Return the [X, Y] coordinate for the center point of the cell that contains the specified text.  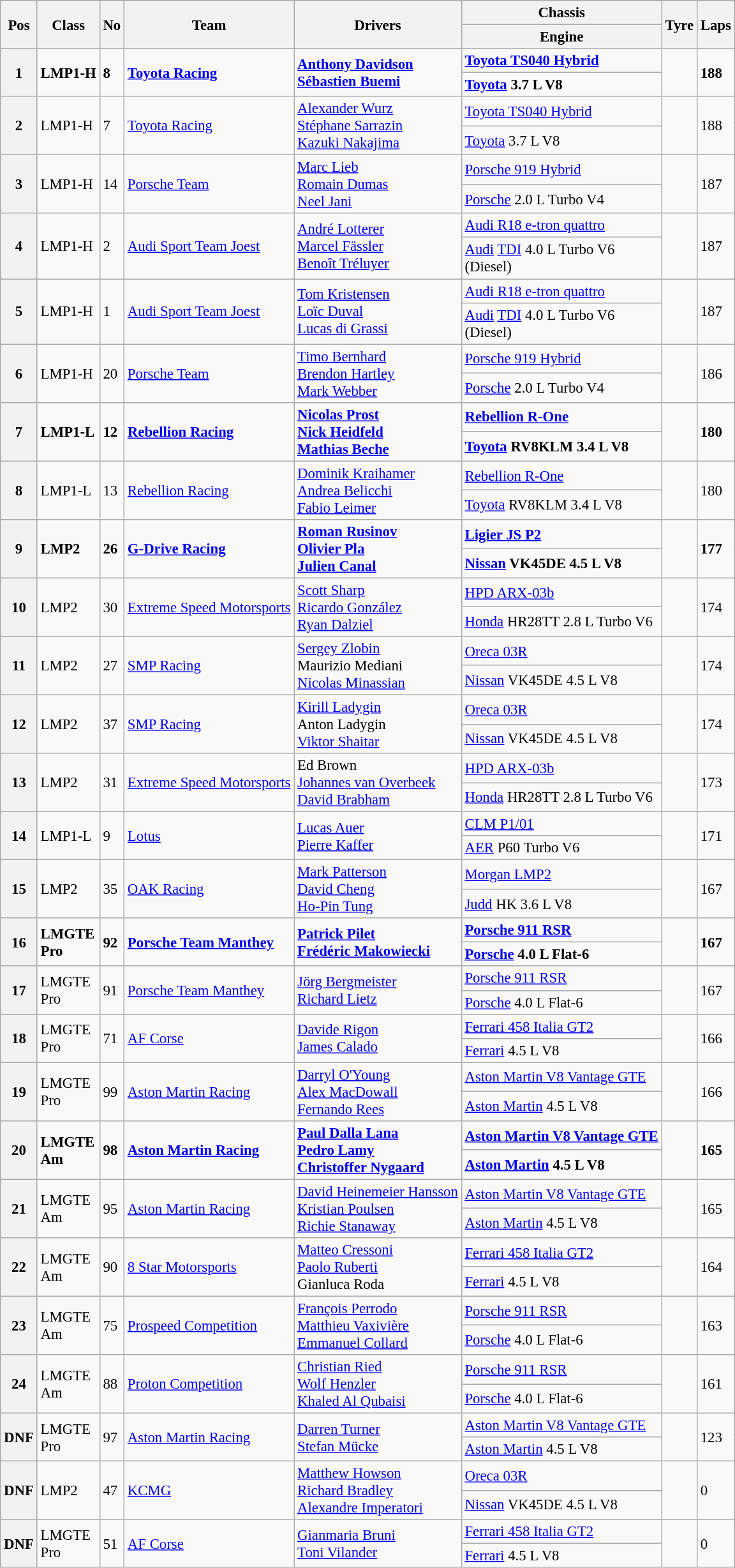
75 [112, 1325]
97 [112, 1438]
Chassis [561, 13]
24 [19, 1384]
21 [19, 1209]
71 [112, 1038]
Class [68, 24]
27 [112, 666]
André Lotterer Marcel Fässler Benoît Tréluyer [378, 246]
KCMG [209, 1491]
Nicolas Prost Nick Heidfeld Mathias Beche [378, 432]
22 [19, 1267]
Anthony Davidson Sébastien Buemi [378, 73]
17 [19, 991]
Ligier JS P2 [561, 534]
6 [19, 373]
OAK Racing [209, 889]
David Heinemeier Hansson Kristian Poulsen Richie Stanaway [378, 1209]
Pos [19, 24]
177 [716, 549]
10 [19, 607]
Team [209, 24]
Lotus [209, 836]
26 [112, 549]
186 [716, 373]
Ed Brown Johannes van Overbeek David Brabham [378, 783]
G-Drive Racing [209, 549]
31 [112, 783]
98 [112, 1150]
173 [716, 783]
19 [19, 1092]
Prospeed Competition [209, 1325]
Laps [716, 24]
AER P60 Turbo V6 [561, 848]
Marc Lieb Romain Dumas Neel Jani [378, 185]
Tyre [679, 24]
Scott Sharp Ricardo González Ryan Dalziel [378, 607]
Timo Bernhard Brendon Hartley Mark Webber [378, 373]
Roman Rusinov Olivier Pla Julien Canal [378, 549]
Dominik Kraihamer Andrea Belicchi Fabio Leimer [378, 490]
8 Star Motorsports [209, 1267]
Engine [561, 37]
90 [112, 1267]
Paul Dalla Lana Pedro Lamy Christoffer Nygaard [378, 1150]
Kirill Ladygin Anton Ladygin Viktor Shaitar [378, 724]
99 [112, 1092]
Morgan LMP2 [561, 875]
51 [112, 1544]
123 [716, 1438]
3 [19, 185]
92 [112, 942]
37 [112, 724]
5 [19, 312]
16 [19, 942]
Gianmaria Bruni Toni Vilander [378, 1544]
4 [19, 246]
35 [112, 889]
CLM P1/01 [561, 824]
23 [19, 1325]
Tom Kristensen Loïc Duval Lucas di Grassi [378, 312]
Lucas Auer Pierre Kaffer [378, 836]
163 [716, 1325]
91 [112, 991]
Proton Competition [209, 1384]
18 [19, 1038]
30 [112, 607]
Alexander Wurz Stéphane Sarrazin Kazuki Nakajima [378, 126]
Drivers [378, 24]
Jörg Bergmeister Richard Lietz [378, 991]
95 [112, 1209]
Patrick Pilet Frédéric Makowiecki [378, 942]
11 [19, 666]
Christian Ried Wolf Henzler Khaled Al Qubaisi [378, 1384]
No [112, 24]
Sergey Zlobin Maurizio Mediani Nicolas Minassian [378, 666]
Darryl O'Young Alex MacDowall Fernando Rees [378, 1092]
Matteo Cressoni Paolo Ruberti Gianluca Roda [378, 1267]
Darren Turner Stefan Mücke [378, 1438]
88 [112, 1384]
François Perrodo Matthieu Vaxivière Emmanuel Collard [378, 1325]
171 [716, 836]
47 [112, 1491]
Matthew Howson Richard Bradley Alexandre Imperatori [378, 1491]
Mark Patterson David Cheng Ho-Pin Tung [378, 889]
15 [19, 889]
164 [716, 1267]
161 [716, 1384]
Judd HK 3.6 L V8 [561, 904]
Davide Rigon James Calado [378, 1038]
